Detect which cell encompasses the target text, then output its [x, y] center coordinate. 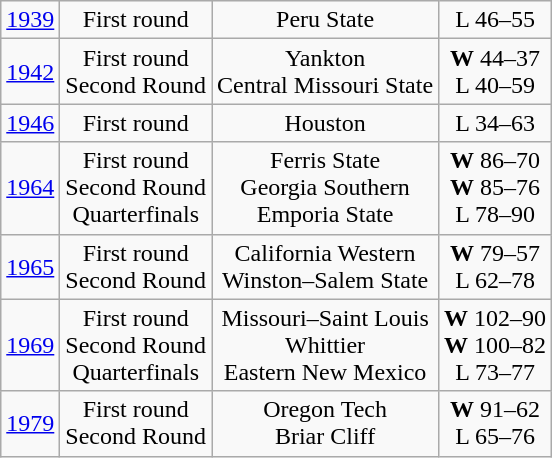
Oregon TechBriar Cliff [326, 424]
W 91–62L 65–76 [496, 424]
W 86–70W 85–76L 78–90 [496, 188]
1979 [30, 424]
Peru State [326, 20]
1939 [30, 20]
Houston [326, 123]
W 102–90W 100–82L 73–77 [496, 345]
1964 [30, 188]
L 46–55 [496, 20]
California WesternWinston–Salem State [326, 266]
Missouri–Saint LouisWhittierEastern New Mexico [326, 345]
1946 [30, 123]
YanktonCentral Missouri State [326, 72]
W 79–57L 62–78 [496, 266]
1965 [30, 266]
1969 [30, 345]
L 34–63 [496, 123]
1942 [30, 72]
Ferris StateGeorgia SouthernEmporia State [326, 188]
W 44–37L 40–59 [496, 72]
